Determine the [x, y] coordinate at the center of the cell enclosing the given text.  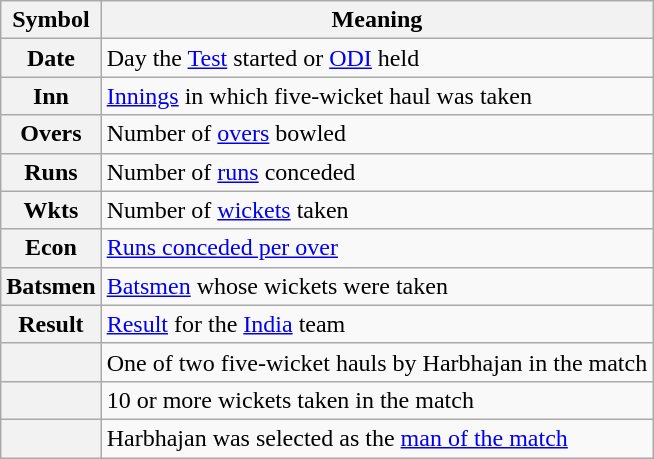
One of two five-wicket hauls by Harbhajan in the match [377, 362]
Runs [51, 172]
10 or more wickets taken in the match [377, 400]
Date [51, 58]
Number of runs conceded [377, 172]
Symbol [51, 20]
Day the Test started or ODI held [377, 58]
Econ [51, 248]
Runs conceded per over [377, 248]
Batsmen [51, 286]
Result for the India team [377, 324]
Innings in which five-wicket haul was taken [377, 96]
Batsmen whose wickets were taken [377, 286]
Meaning [377, 20]
Overs [51, 134]
Wkts [51, 210]
Number of wickets taken [377, 210]
Number of overs bowled [377, 134]
Harbhajan was selected as the man of the match [377, 438]
Result [51, 324]
Inn [51, 96]
